Pinpoint the cell where the given text exists, returning its [X, Y] midpoint coordinate. 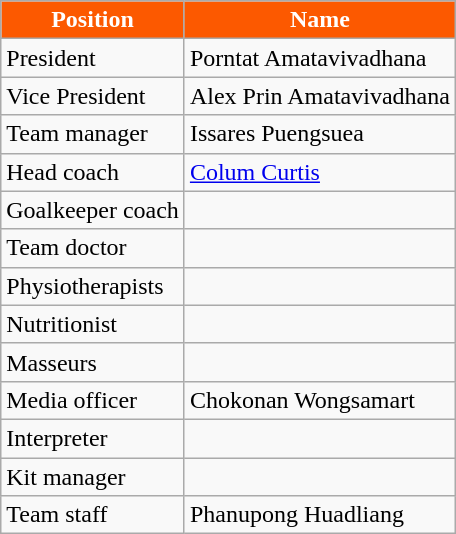
Masseurs [93, 362]
Phanupong Huadliang [320, 515]
Head coach [93, 172]
Porntat Amatavivadhana [320, 58]
Interpreter [93, 438]
Team doctor [93, 248]
Position [93, 20]
Team manager [93, 134]
Physiotherapists [93, 286]
Alex Prin Amatavivadhana [320, 96]
Vice President [93, 96]
Chokonan Wongsamart [320, 400]
Media officer [93, 400]
Nutritionist [93, 324]
Goalkeeper coach [93, 210]
Kit manager [93, 477]
President [93, 58]
Colum Curtis [320, 172]
Issares Puengsuea [320, 134]
Team staff [93, 515]
Name [320, 20]
